Return [x, y] of the center of cell containing provided text 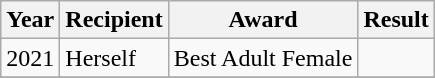
Result [396, 20]
Year [30, 20]
2021 [30, 58]
Herself [114, 58]
Recipient [114, 20]
Award [263, 20]
Best Adult Female [263, 58]
